Determine the [x, y] coordinate at the center of the cell enclosing the given text.  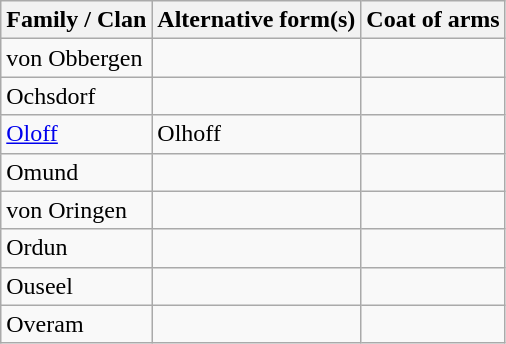
Family / Clan [76, 20]
Ordun [76, 248]
Coat of arms [433, 20]
Alternative form(s) [256, 20]
Ouseel [76, 286]
von Obbergen [76, 58]
Oloff [76, 134]
Ochsdorf [76, 96]
von Oringen [76, 210]
Omund [76, 172]
Olhoff [256, 134]
Overam [76, 324]
